Return [X, Y] of the center of cell containing provided text 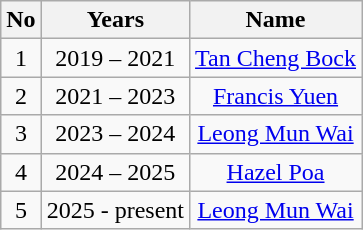
Francis Yuen [276, 96]
Tan Cheng Bock [276, 58]
2019 – 2021 [115, 58]
2 [21, 96]
2021 – 2023 [115, 96]
5 [21, 210]
Hazel Poa [276, 172]
1 [21, 58]
Years [115, 20]
4 [21, 172]
2024 – 2025 [115, 172]
3 [21, 134]
No [21, 20]
2025 - present [115, 210]
2023 – 2024 [115, 134]
Name [276, 20]
